Scan for the cell matching the given text and deliver its [x, y] coordinate at center. 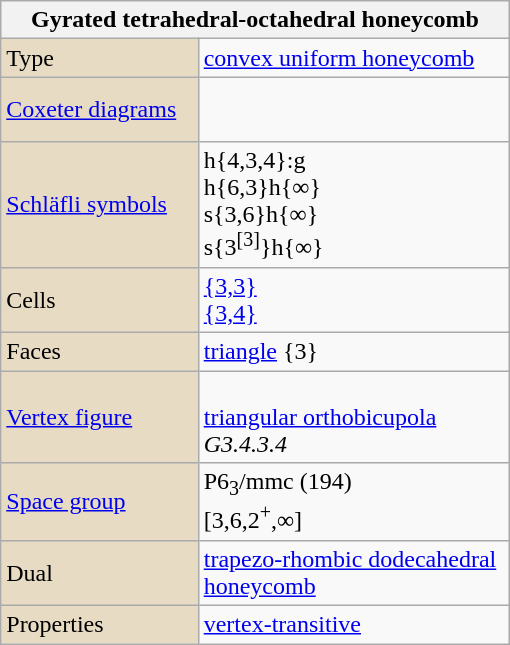
Space group [100, 502]
Faces [100, 352]
Gyrated tetrahedral-octahedral honeycomb [255, 20]
P63/mmc (194)[3,6,2+,∞] [354, 502]
Dual [100, 574]
{3,3} {3,4} [354, 300]
trapezo-rhombic dodecahedral honeycomb [354, 574]
Coxeter diagrams [100, 110]
convex uniform honeycomb [354, 58]
Cells [100, 300]
vertex-transitive [354, 625]
Vertex figure [100, 417]
Properties [100, 625]
Type [100, 58]
triangular orthobicupola G3.4.3.4 [354, 417]
Schläfli symbols [100, 205]
triangle {3} [354, 352]
h{4,3,4}:gh{6,3}h{∞}s{3,6}h{∞}s{3[3]}h{∞} [354, 205]
